Identify which cell holds the provided text, then report its (x, y) central coordinate. 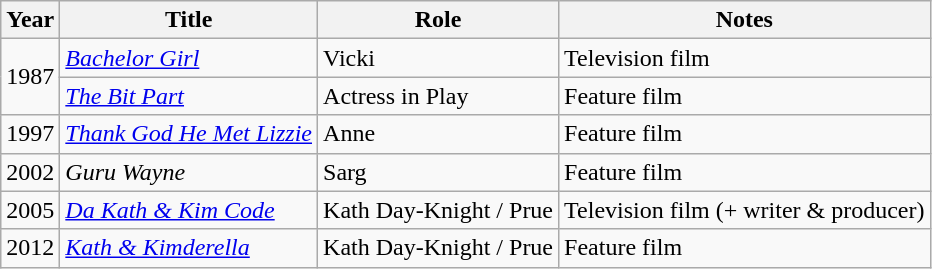
Year (30, 20)
Anne (438, 134)
Sarg (438, 172)
2012 (30, 248)
Da Kath & Kim Code (189, 210)
Kath & Kimderella (189, 248)
Role (438, 20)
1997 (30, 134)
The Bit Part (189, 96)
Title (189, 20)
Bachelor Girl (189, 58)
2005 (30, 210)
Notes (744, 20)
Television film (+ writer & producer) (744, 210)
Vicki (438, 58)
2002 (30, 172)
Thank God He Met Lizzie (189, 134)
Actress in Play (438, 96)
1987 (30, 77)
Guru Wayne (189, 172)
Television film (744, 58)
